Return [x, y] of the center of cell containing provided text 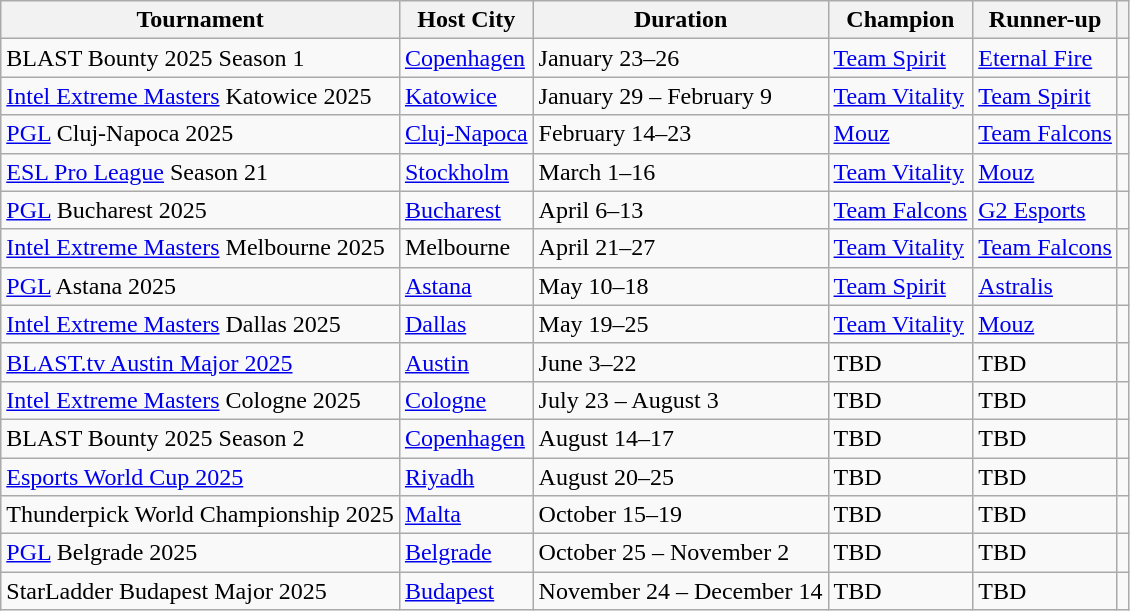
August 14–17 [680, 438]
StarLadder Budapest Major 2025 [200, 591]
November 24 – December 14 [680, 591]
Riyadh [466, 477]
July 23 – August 3 [680, 400]
Intel Extreme Masters Melbourne 2025 [200, 248]
Belgrade [466, 553]
Duration [680, 20]
Esports World Cup 2025 [200, 477]
Cologne [466, 400]
Budapest [466, 591]
PGL Astana 2025 [200, 286]
Intel Extreme Masters Cologne 2025 [200, 400]
Champion [900, 20]
Stockholm [466, 172]
May 19–25 [680, 324]
April 21–27 [680, 248]
February 14–23 [680, 134]
Astralis [1046, 286]
May 10–18 [680, 286]
January 29 – February 9 [680, 96]
Intel Extreme Masters Katowice 2025 [200, 96]
Cluj-Napoca [466, 134]
March 1–16 [680, 172]
August 20–25 [680, 477]
BLAST.tv Austin Major 2025 [200, 362]
ESL Pro League Season 21 [200, 172]
October 15–19 [680, 515]
Intel Extreme Masters Dallas 2025 [200, 324]
Malta [466, 515]
G2 Esports [1046, 210]
BLAST Bounty 2025 Season 2 [200, 438]
April 6–13 [680, 210]
Astana [466, 286]
Runner-up [1046, 20]
Austin [466, 362]
October 25 – November 2 [680, 553]
Host City [466, 20]
Katowice [466, 96]
Dallas [466, 324]
PGL Belgrade 2025 [200, 553]
June 3–22 [680, 362]
Tournament [200, 20]
Bucharest [466, 210]
BLAST Bounty 2025 Season 1 [200, 58]
Melbourne [466, 248]
Eternal Fire [1046, 58]
Thunderpick World Championship 2025 [200, 515]
PGL Bucharest 2025 [200, 210]
PGL Cluj-Napoca 2025 [200, 134]
January 23–26 [680, 58]
